Capture the cell that displays the provided text and extract its (X, Y) central coordinate. 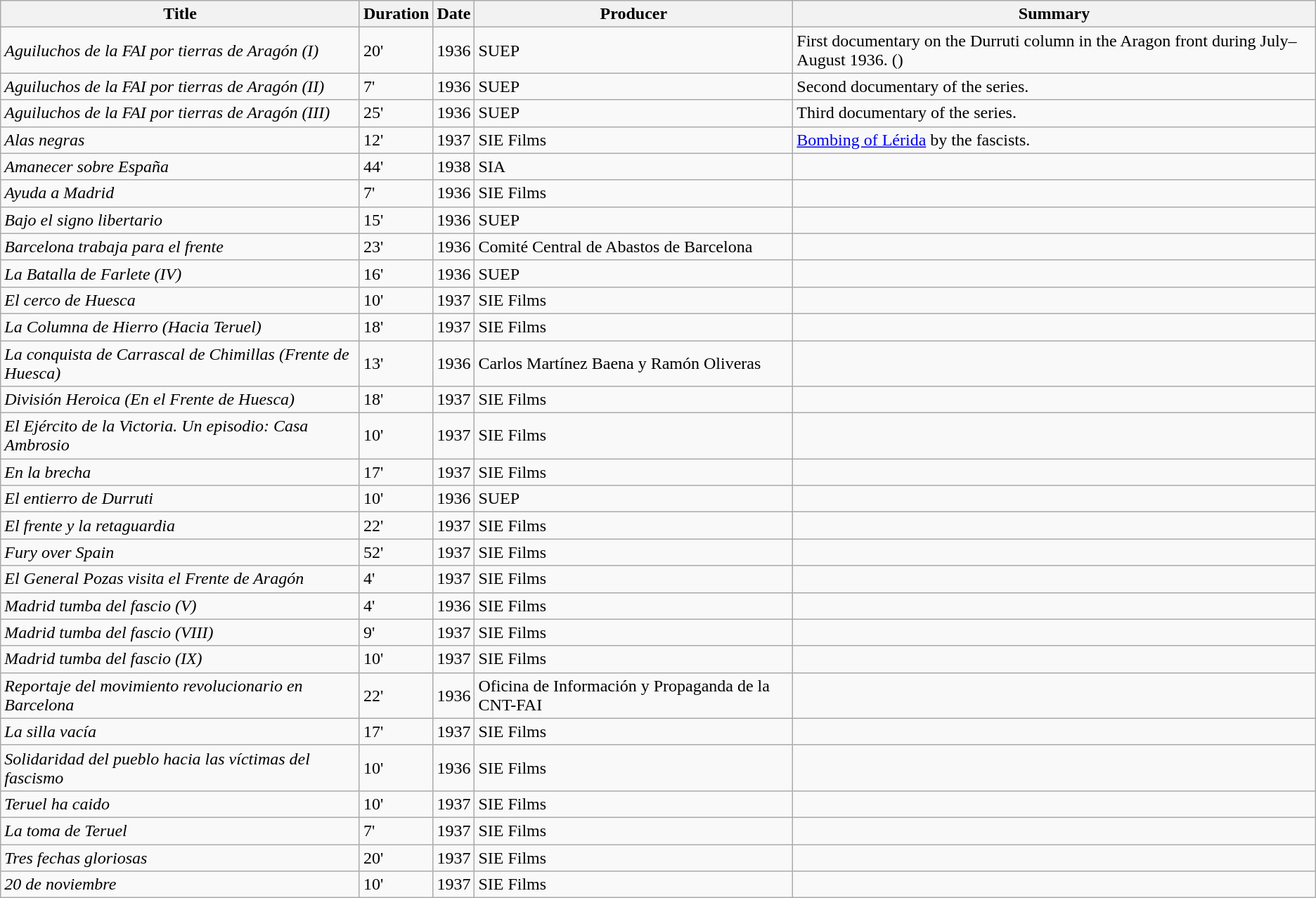
1938 (454, 167)
Ayuda a Madrid (180, 193)
División Heroica (En el Frente de Huesca) (180, 400)
Duration (396, 14)
Reportaje del movimiento revolucionario en Barcelona (180, 696)
Date (454, 14)
Carlos Martínez Baena y Ramón Oliveras (634, 363)
Solidaridad del pueblo hacia las víctimas del fascismo (180, 767)
Barcelona trabaja para el frente (180, 247)
La silla vacía (180, 731)
Producer (634, 14)
52' (396, 552)
Madrid tumba del fascio (V) (180, 606)
En la brecha (180, 472)
Alas negras (180, 140)
Fury over Spain (180, 552)
La Batalla de Farlete (IV) (180, 273)
Bajo el signo libertario (180, 220)
Aguiluchos de la FAI por tierras de Aragón (II) (180, 86)
20 de noviembre (180, 885)
Oficina de Información y Propaganda de la CNT-FAI (634, 696)
12' (396, 140)
23' (396, 247)
9' (396, 632)
El frente y la retaguardia (180, 526)
44' (396, 167)
Summary (1054, 14)
La conquista de Carrascal de Chimillas (Frente de Huesca) (180, 363)
Second documentary of the series. (1054, 86)
First documentary on the Durruti column in the Aragon front during July–August 1936. () (1054, 51)
15' (396, 220)
Title (180, 14)
25' (396, 113)
Comité Central de Abastos de Barcelona (634, 247)
Madrid tumba del fascio (IX) (180, 659)
13' (396, 363)
Aguiluchos de la FAI por tierras de Aragón (III) (180, 113)
La Columna de Hierro (Hacia Teruel) (180, 327)
El General Pozas visita el Frente de Aragón (180, 579)
Bombing of Lérida by the fascists. (1054, 140)
El cerco de Huesca (180, 300)
El Ejército de la Victoria. Un episodio: Casa Ambrosio (180, 436)
El entierro de Durruti (180, 499)
La toma de Teruel (180, 831)
16' (396, 273)
Third documentary of the series. (1054, 113)
Madrid tumba del fascio (VIII) (180, 632)
Teruel ha caido (180, 804)
SIA (634, 167)
Amanecer sobre España (180, 167)
Tres fechas gloriosas (180, 858)
Aguiluchos de la FAI por tierras de Aragón (I) (180, 51)
